Output the [x, y] coordinate of the center of the cell containing the given text.  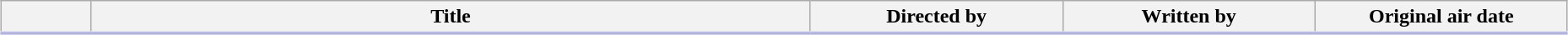
Title [451, 17]
Written by [1188, 17]
Directed by [937, 17]
Original air date [1441, 17]
